Search for the cell housing the specified text and yield its [x, y] center coordinate. 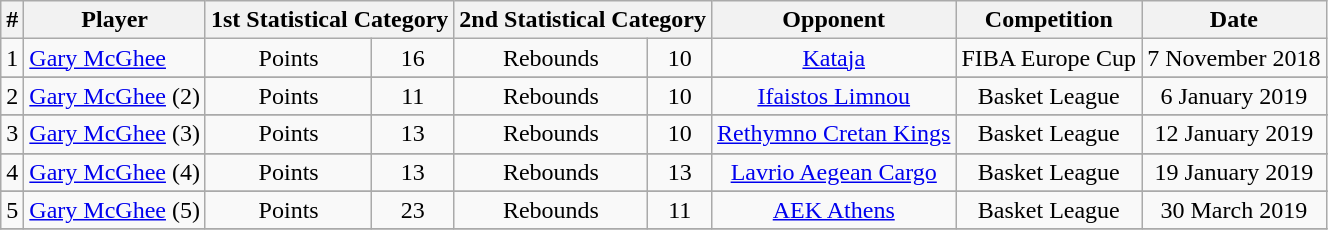
2nd Statistical Category [583, 20]
5 [12, 210]
Gary McGhee (2) [115, 96]
# [12, 20]
Gary McGhee [115, 58]
6 January 2019 [1234, 96]
23 [413, 210]
Opponent [834, 20]
Player [115, 20]
3 [12, 134]
1 [12, 58]
Kataja [834, 58]
4 [12, 172]
1st Statistical Category [329, 20]
Gary McGhee (3) [115, 134]
7 November 2018 [1234, 58]
Lavrio Aegean Cargo [834, 172]
AEK Athens [834, 210]
19 January 2019 [1234, 172]
Ifaistos Limnou [834, 96]
2 [12, 96]
12 January 2019 [1234, 134]
Competition [1049, 20]
30 March 2019 [1234, 210]
Rethymno Cretan Kings [834, 134]
Gary McGhee (5) [115, 210]
FIBA Europe Cup [1049, 58]
16 [413, 58]
Gary McGhee (4) [115, 172]
Date [1234, 20]
